Return (X, Y) of the center of cell containing provided text 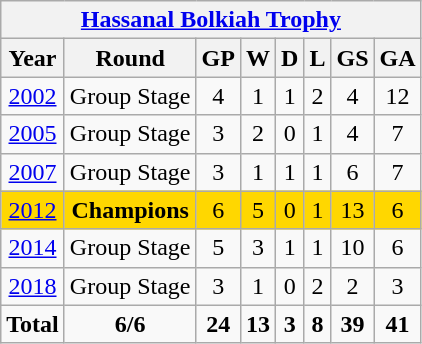
GP (218, 58)
Round (130, 58)
12 (398, 96)
2002 (33, 96)
W (258, 58)
24 (218, 324)
2005 (33, 134)
2012 (33, 210)
2018 (33, 286)
Year (33, 58)
D (289, 58)
2007 (33, 172)
Total (33, 324)
Hassanal Bolkiah Trophy (211, 20)
10 (352, 248)
2014 (33, 248)
Champions (130, 210)
41 (398, 324)
GA (398, 58)
L (318, 58)
39 (352, 324)
GS (352, 58)
8 (318, 324)
6/6 (130, 324)
